Extract the (x, y) coordinate from the center of the cell holding the provided text.  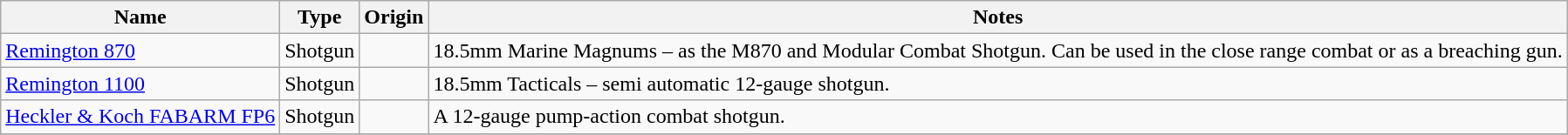
Type (319, 17)
Heckler & Koch FABARM FP6 (140, 117)
18.5mm Marine Magnums – as the M870 and Modular Combat Shotgun. Can be used in the close range combat or as a breaching gun. (998, 51)
Remington 870 (140, 51)
18.5mm Tacticals – semi automatic 12-gauge shotgun. (998, 84)
Notes (998, 17)
A 12-gauge pump-action combat shotgun. (998, 117)
Remington 1100 (140, 84)
Origin (394, 17)
Name (140, 17)
